Return the [x, y] coordinate for the center point of the cell that contains the specified text.  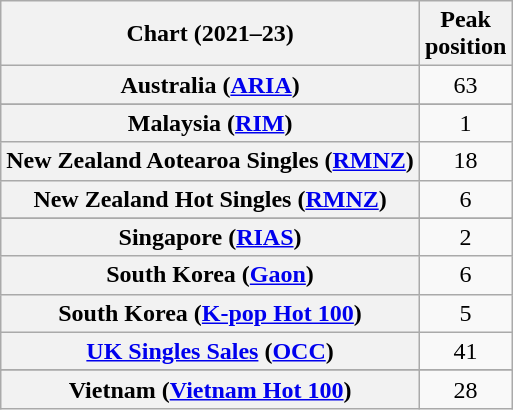
63 [465, 85]
Australia (ARIA) [210, 85]
28 [465, 389]
Chart (2021–23) [210, 34]
South Korea (K-pop Hot 100) [210, 313]
Singapore (RIAS) [210, 237]
41 [465, 351]
Vietnam (Vietnam Hot 100) [210, 389]
New Zealand Aotearoa Singles (RMNZ) [210, 161]
1 [465, 123]
New Zealand Hot Singles (RMNZ) [210, 199]
2 [465, 237]
18 [465, 161]
Peakposition [465, 34]
Malaysia (RIM) [210, 123]
UK Singles Sales (OCC) [210, 351]
South Korea (Gaon) [210, 275]
5 [465, 313]
